Output the (x, y) coordinate of the center of the cell containing the given text.  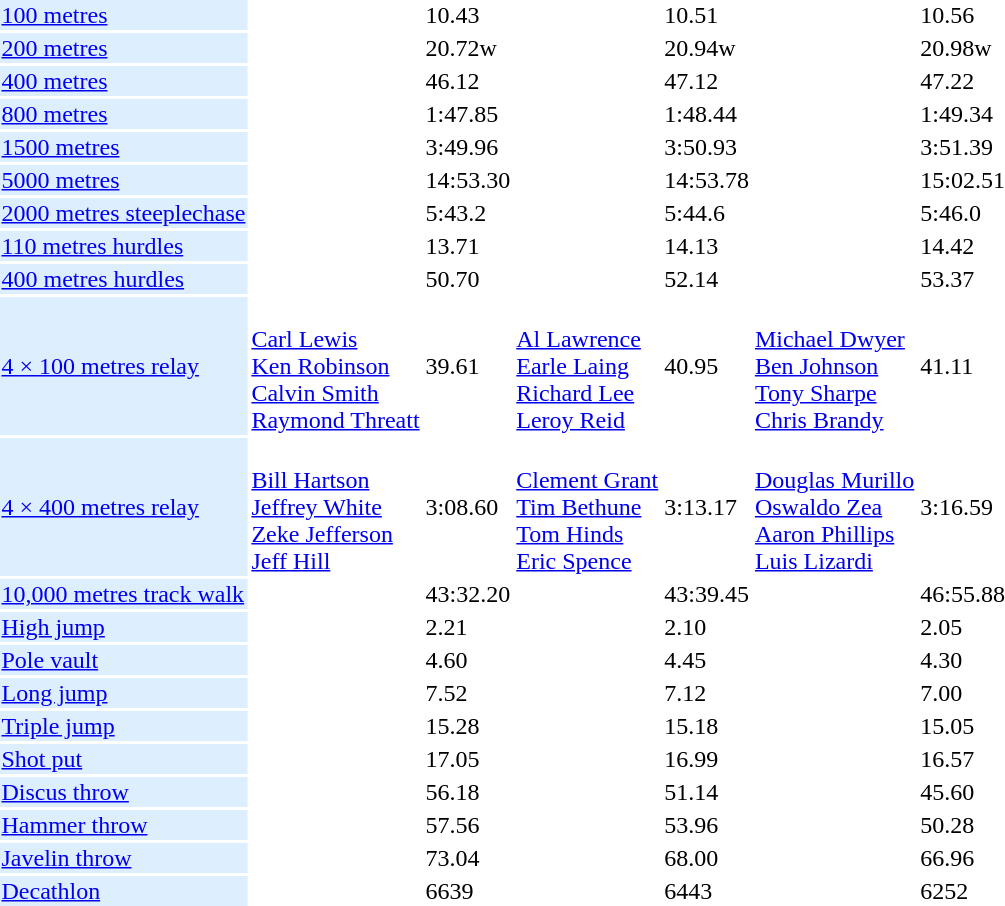
Bill HartsonJeffrey WhiteZeke JeffersonJeff Hill (336, 507)
Triple jump (124, 726)
10,000 metres track walk (124, 594)
200 metres (124, 48)
Pole vault (124, 660)
15.28 (468, 726)
15.18 (707, 726)
3:49.96 (468, 147)
47.12 (707, 81)
Long jump (124, 693)
68.00 (707, 858)
5000 metres (124, 180)
43:32.20 (468, 594)
1:48.44 (707, 114)
Javelin throw (124, 858)
20.72w (468, 48)
5:43.2 (468, 213)
400 metres (124, 81)
57.56 (468, 825)
7.12 (707, 693)
4 × 100 metres relay (124, 366)
Shot put (124, 759)
5:44.6 (707, 213)
14:53.78 (707, 180)
4 × 400 metres relay (124, 507)
110 metres hurdles (124, 246)
52.14 (707, 279)
10.51 (707, 15)
4.60 (468, 660)
10.43 (468, 15)
6639 (468, 891)
100 metres (124, 15)
50.70 (468, 279)
400 metres hurdles (124, 279)
2.21 (468, 627)
Discus throw (124, 792)
6443 (707, 891)
3:13.17 (707, 507)
3:08.60 (468, 507)
56.18 (468, 792)
73.04 (468, 858)
14:53.30 (468, 180)
4.45 (707, 660)
Clement GrantTim BethuneTom HindsEric Spence (588, 507)
46.12 (468, 81)
43:39.45 (707, 594)
High jump (124, 627)
51.14 (707, 792)
13.71 (468, 246)
Decathlon (124, 891)
1:47.85 (468, 114)
800 metres (124, 114)
2000 metres steeplechase (124, 213)
3:50.93 (707, 147)
Douglas MurilloOswaldo ZeaAaron PhillipsLuis Lizardi (834, 507)
7.52 (468, 693)
20.94w (707, 48)
17.05 (468, 759)
Carl LewisKen RobinsonCalvin SmithRaymond Threatt (336, 366)
2.10 (707, 627)
53.96 (707, 825)
40.95 (707, 366)
1500 metres (124, 147)
Hammer throw (124, 825)
39.61 (468, 366)
14.13 (707, 246)
Michael DwyerBen JohnsonTony SharpeChris Brandy (834, 366)
16.99 (707, 759)
Al LawrenceEarle LaingRichard LeeLeroy Reid (588, 366)
